Extract the [X, Y] coordinate from the center of the cell holding the provided text.  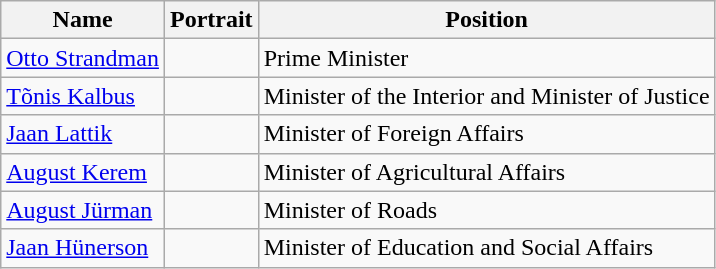
Minister of Roads [486, 210]
August Jürman [83, 210]
Jaan Lattik [83, 134]
Portrait [211, 20]
Jaan Hünerson [83, 248]
Minister of Agricultural Affairs [486, 172]
Minister of the Interior and Minister of Justice [486, 96]
Prime Minister [486, 58]
Position [486, 20]
Name [83, 20]
Minister of Education and Social Affairs [486, 248]
Tõnis Kalbus [83, 96]
Minister of Foreign Affairs [486, 134]
August Kerem [83, 172]
Otto Strandman [83, 58]
